Capture the cell that displays the provided text and extract its (x, y) central coordinate. 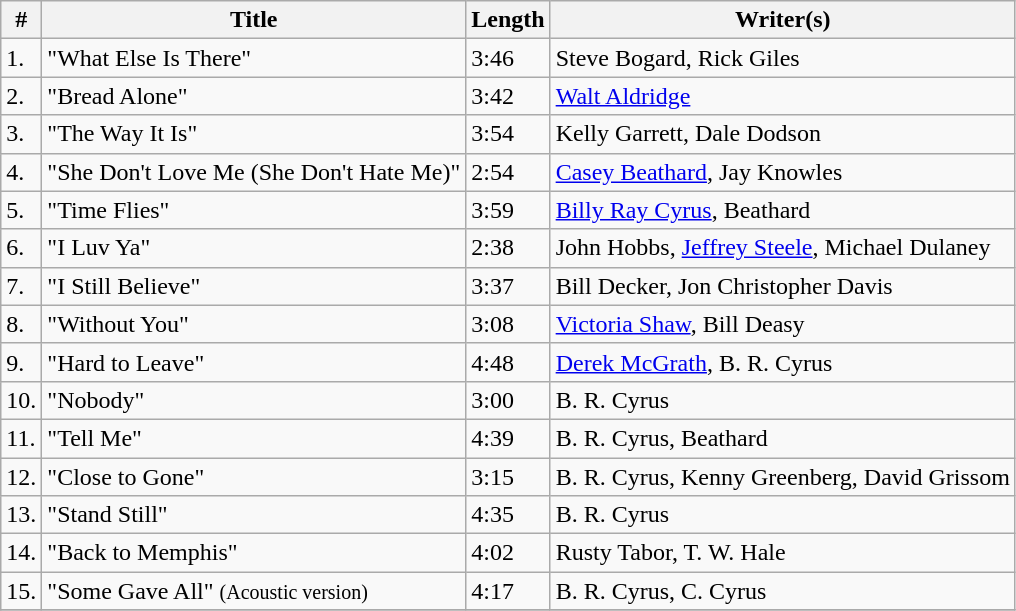
2:38 (508, 248)
3:54 (508, 134)
B. R. Cyrus, C. Cyrus (782, 591)
John Hobbs, Jeffrey Steele, Michael Dulaney (782, 248)
8. (22, 324)
4:17 (508, 591)
5. (22, 210)
"I Luv Ya" (254, 248)
1. (22, 58)
4:48 (508, 362)
10. (22, 400)
2:54 (508, 172)
"Time Flies" (254, 210)
3:15 (508, 477)
12. (22, 477)
6. (22, 248)
"Hard to Leave" (254, 362)
4:02 (508, 553)
Casey Beathard, Jay Knowles (782, 172)
"The Way It Is" (254, 134)
Steve Bogard, Rick Giles (782, 58)
B. R. Cyrus, Kenny Greenberg, David Grissom (782, 477)
9. (22, 362)
3:46 (508, 58)
Victoria Shaw, Bill Deasy (782, 324)
3:42 (508, 96)
Title (254, 20)
7. (22, 286)
"Back to Memphis" (254, 553)
15. (22, 591)
Rusty Tabor, T. W. Hale (782, 553)
3:00 (508, 400)
"Without You" (254, 324)
2. (22, 96)
4:35 (508, 515)
Writer(s) (782, 20)
14. (22, 553)
"Stand Still" (254, 515)
"Nobody" (254, 400)
"Tell Me" (254, 438)
"What Else Is There" (254, 58)
B. R. Cyrus, Beathard (782, 438)
3:08 (508, 324)
"She Don't Love Me (She Don't Hate Me)" (254, 172)
# (22, 20)
3:37 (508, 286)
Walt Aldridge (782, 96)
Billy Ray Cyrus, Beathard (782, 210)
"Some Gave All" (Acoustic version) (254, 591)
Derek McGrath, B. R. Cyrus (782, 362)
"I Still Believe" (254, 286)
"Bread Alone" (254, 96)
Kelly Garrett, Dale Dodson (782, 134)
4:39 (508, 438)
11. (22, 438)
4. (22, 172)
3. (22, 134)
Bill Decker, Jon Christopher Davis (782, 286)
"Close to Gone" (254, 477)
3:59 (508, 210)
13. (22, 515)
Length (508, 20)
